Detect which cell encompasses the target text, then output its [X, Y] center coordinate. 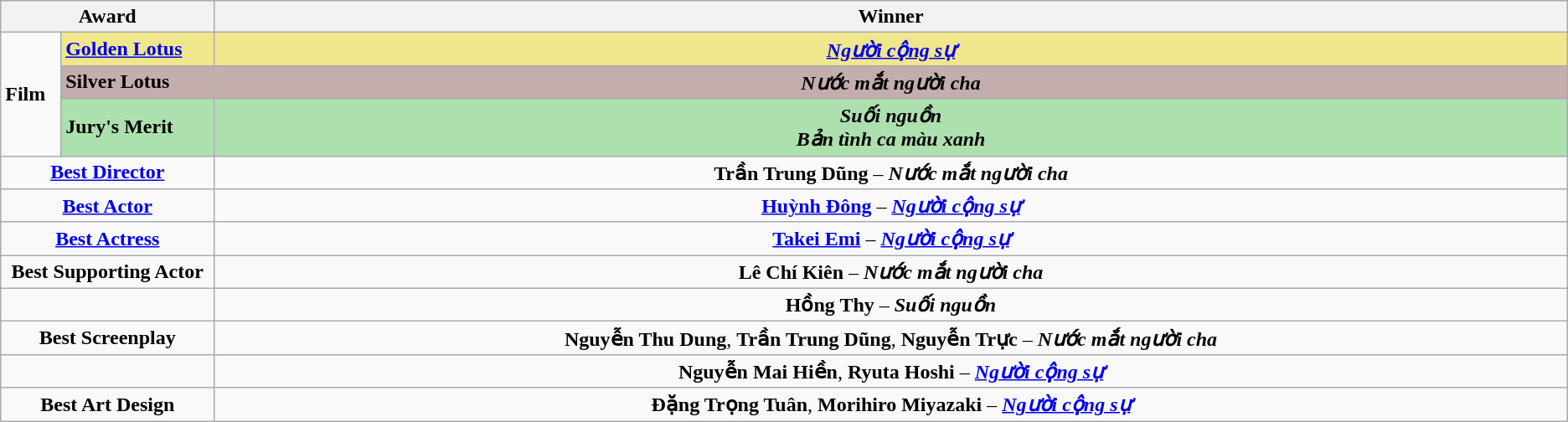
Trần Trung Dũng – Nước mắt người cha [891, 172]
Best Actor [107, 206]
Suối nguồnBản tình ca màu xanh [891, 127]
Award [107, 17]
Best Supporting Actor [107, 272]
Golden Lotus [137, 49]
Nước mắt người cha [891, 82]
Winner [891, 17]
Nguyễn Thu Dung, Trần Trung Dũng, Nguyễn Trực – Nước mắt người cha [891, 338]
Người cộng sự [891, 49]
Film [31, 94]
Best Actress [107, 239]
Best Director [107, 172]
Jury's Merit [137, 127]
Silver Lotus [137, 82]
Takei Emi – Người cộng sự [891, 239]
Lê Chí Kiên – Nước mắt người cha [891, 272]
Đặng Trọng Tuân, Morihiro Miyazaki – Người cộng sự [891, 404]
Hồng Thy – Suối nguồn [891, 305]
Huỳnh Đông – Người cộng sự [891, 206]
Best Screenplay [107, 338]
Best Art Design [107, 404]
Nguyễn Mai Hiền, Ryuta Hoshi – Người cộng sự [891, 371]
